For the text-containing cell, return its midpoint in (X, Y) coordinate format. 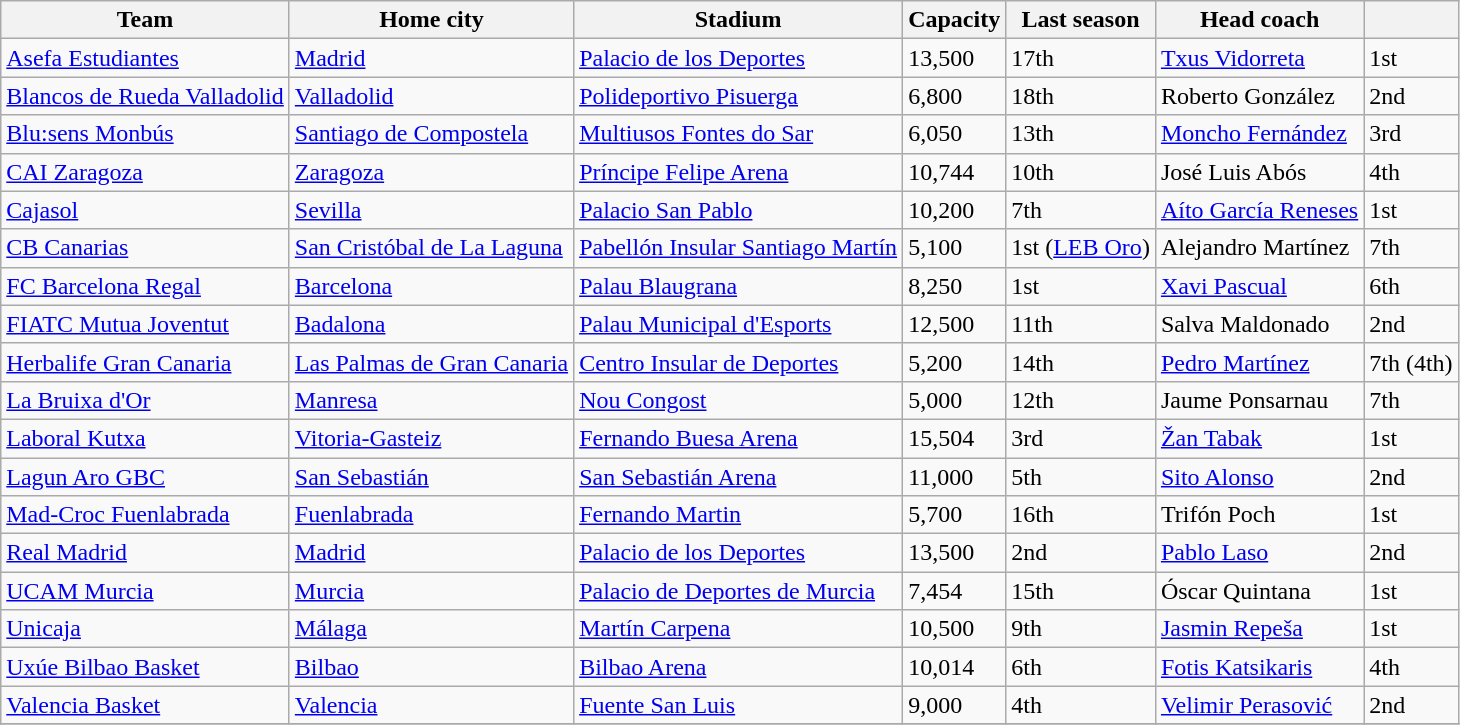
Sito Alonso (1259, 477)
10,014 (954, 667)
Las Palmas de Gran Canaria (431, 362)
Valencia Basket (146, 705)
10,200 (954, 210)
José Luis Abós (1259, 172)
Multiusos Fontes do Sar (738, 134)
Moncho Fernández (1259, 134)
9th (1081, 629)
16th (1081, 515)
Vitoria-Gasteiz (431, 438)
Blancos de Rueda Valladolid (146, 96)
Fuenlabrada (431, 515)
11th (1081, 324)
Manresa (431, 400)
Pedro Martínez (1259, 362)
Mad-Croc Fuenlabrada (146, 515)
15,504 (954, 438)
Pabellón Insular Santiago Martín (738, 248)
5,200 (954, 362)
Velimir Perasović (1259, 705)
Herbalife Gran Canaria (146, 362)
San Cristóbal de La Laguna (431, 248)
14th (1081, 362)
Sevilla (431, 210)
Zaragoza (431, 172)
CB Canarias (146, 248)
Martín Carpena (738, 629)
Murcia (431, 591)
10,500 (954, 629)
5,700 (954, 515)
FC Barcelona Regal (146, 286)
Home city (431, 20)
Badalona (431, 324)
15th (1081, 591)
Last season (1081, 20)
Barcelona (431, 286)
8,250 (954, 286)
Real Madrid (146, 553)
Bilbao (431, 667)
Alejandro Martínez (1259, 248)
Trifón Poch (1259, 515)
Unicaja (146, 629)
Polideportivo Pisuerga (738, 96)
Bilbao Arena (738, 667)
Stadium (738, 20)
Fernando Martin (738, 515)
Head coach (1259, 20)
Málaga (431, 629)
Palacio de Deportes de Murcia (738, 591)
Centro Insular de Deportes (738, 362)
Jasmin Repeša (1259, 629)
Capacity (954, 20)
Santiago de Compostela (431, 134)
Palau Municipal d'Esports (738, 324)
Salva Maldonado (1259, 324)
Valencia (431, 705)
Palacio San Pablo (738, 210)
Roberto González (1259, 96)
Laboral Kutxa (146, 438)
FIATC Mutua Joventut (146, 324)
11,000 (954, 477)
5,000 (954, 400)
Fuente San Luis (738, 705)
San Sebastián Arena (738, 477)
Pablo Laso (1259, 553)
17th (1081, 58)
Aíto García Reneses (1259, 210)
10th (1081, 172)
Palau Blaugrana (738, 286)
La Bruixa d'Or (146, 400)
Jaume Ponsarnau (1259, 400)
1st (LEB Oro) (1081, 248)
Team (146, 20)
Cajasol (146, 210)
Asefa Estudiantes (146, 58)
12th (1081, 400)
18th (1081, 96)
Príncipe Felipe Arena (738, 172)
Valladolid (431, 96)
9,000 (954, 705)
Lagun Aro GBC (146, 477)
Óscar Quintana (1259, 591)
7,454 (954, 591)
7th (4th) (1411, 362)
6,050 (954, 134)
Txus Vidorreta (1259, 58)
5th (1081, 477)
Uxúe Bilbao Basket (146, 667)
Nou Congost (738, 400)
Žan Tabak (1259, 438)
12,500 (954, 324)
6,800 (954, 96)
5,100 (954, 248)
Xavi Pascual (1259, 286)
10,744 (954, 172)
CAI Zaragoza (146, 172)
Fernando Buesa Arena (738, 438)
UCAM Murcia (146, 591)
San Sebastián (431, 477)
Fotis Katsikaris (1259, 667)
Blu:sens Monbús (146, 134)
13th (1081, 134)
